For the text-containing cell, return its midpoint in (x, y) coordinate format. 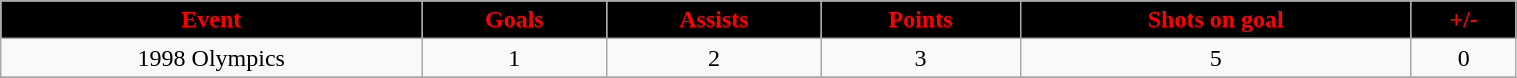
1 (514, 58)
+/- (1464, 20)
5 (1216, 58)
Goals (514, 20)
2 (714, 58)
Event (212, 20)
Shots on goal (1216, 20)
Assists (714, 20)
1998 Olympics (212, 58)
3 (921, 58)
Points (921, 20)
0 (1464, 58)
